Provide the (X, Y) coordinate of the cell's center where the given text is located.  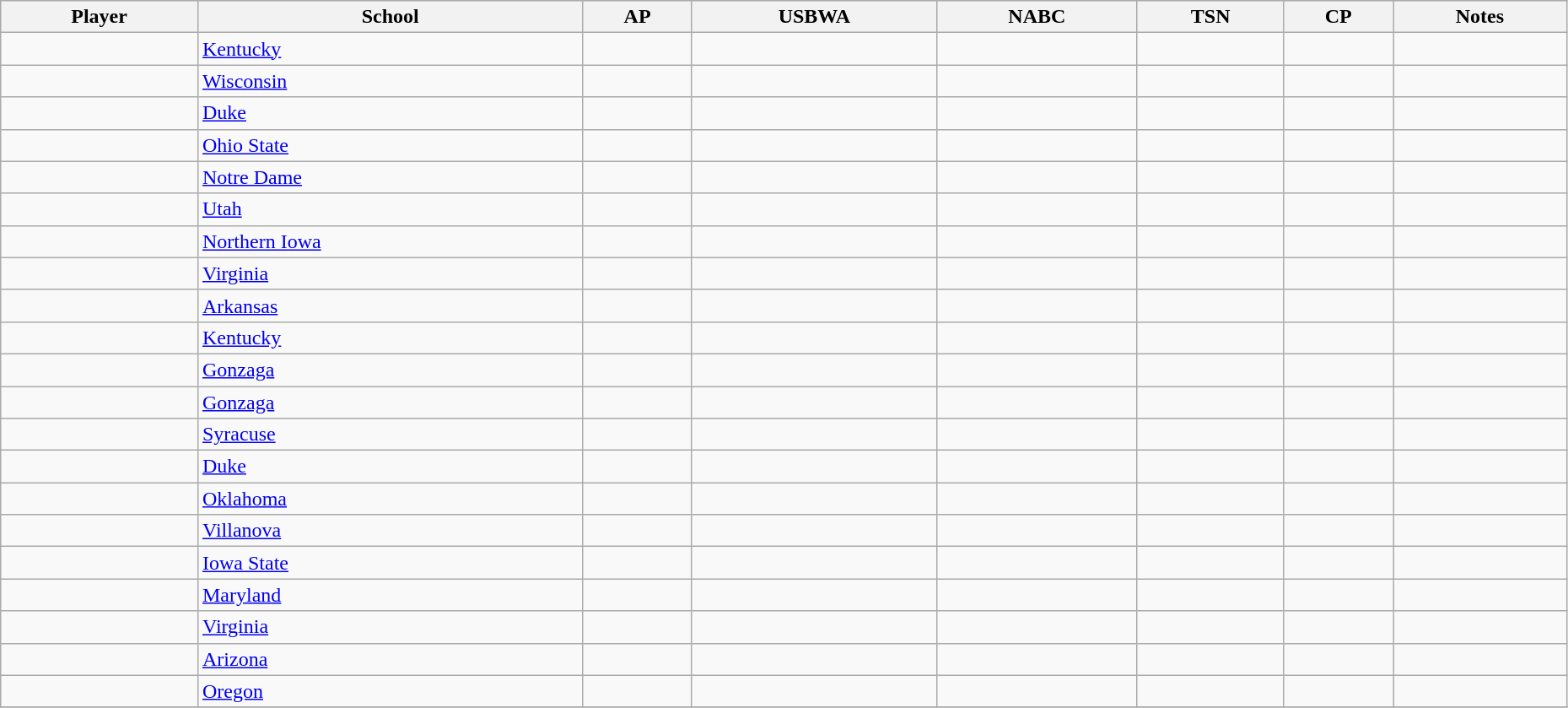
Northern Iowa (390, 241)
NABC (1037, 17)
Maryland (390, 595)
Arizona (390, 659)
Utah (390, 209)
Notre Dame (390, 177)
USBWA (814, 17)
Notes (1480, 17)
Oregon (390, 691)
AP (638, 17)
TSN (1210, 17)
Arkansas (390, 305)
CP (1339, 17)
School (390, 17)
Ohio State (390, 145)
Iowa State (390, 563)
Syracuse (390, 435)
Wisconsin (390, 81)
Oklahoma (390, 499)
Player (100, 17)
Villanova (390, 531)
